Scan for the cell matching the given text and deliver its (X, Y) coordinate at center. 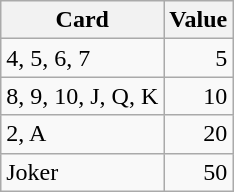
20 (198, 134)
10 (198, 96)
Card (82, 20)
2, A (82, 134)
5 (198, 58)
8, 9, 10, J, Q, K (82, 96)
4, 5, 6, 7 (82, 58)
50 (198, 172)
Value (198, 20)
Joker (82, 172)
